Locate the cell with the specified text and output its (X, Y) center coordinate. 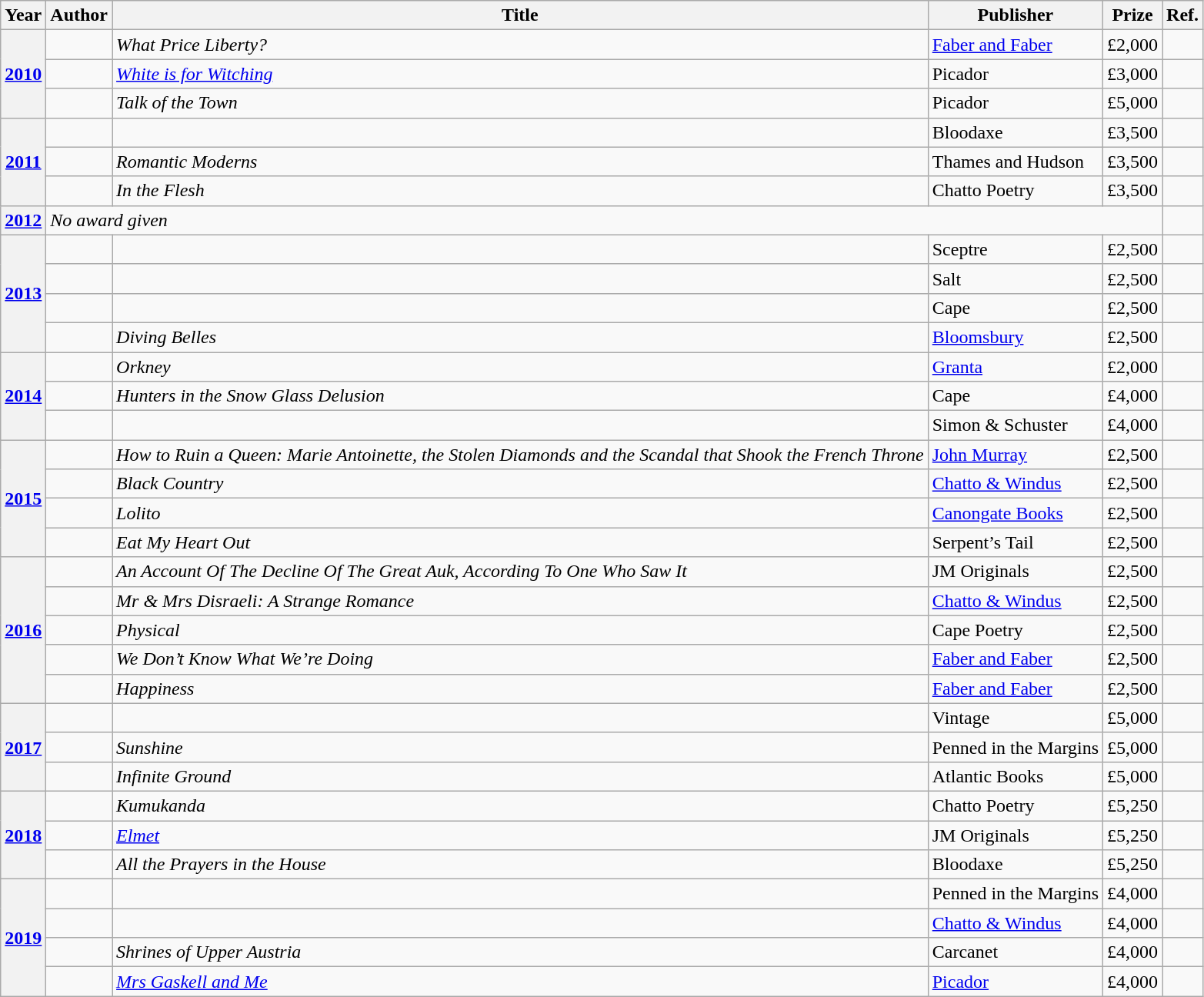
Atlantic Books (1016, 776)
2019 (23, 938)
Romantic Moderns (520, 162)
2015 (23, 498)
2016 (23, 630)
Sunshine (520, 747)
How to Ruin a Queen: Marie Antoinette, the Stolen Diamonds and the Scandal that Shook the French Throne (520, 455)
Mr & Mrs Disraeli: A Strange Romance (520, 601)
Hunters in the Snow Glass Delusion (520, 396)
Simon & Schuster (1016, 425)
Happiness (520, 689)
2017 (23, 747)
Canongate Books (1016, 513)
Diving Belles (520, 337)
White is for Witching (520, 74)
What Price Liberty? (520, 45)
Shrines of Upper Austria (520, 952)
Carcanet (1016, 952)
2012 (23, 220)
Publisher (1016, 15)
Thames and Hudson (1016, 162)
We Don’t Know What We’re Doing (520, 659)
No award given (605, 220)
Black Country (520, 484)
2013 (23, 293)
Kumukanda (520, 805)
Granta (1016, 367)
Vintage (1016, 718)
Talk of the Town (520, 103)
Orkney (520, 367)
John Murray (1016, 455)
Serpent’s Tail (1016, 542)
Infinite Ground (520, 776)
2018 (23, 835)
Eat My Heart Out (520, 542)
Salt (1016, 278)
An Account Of The Decline Of The Great Auk, According To One Who Saw It (520, 572)
Prize (1132, 15)
Year (23, 15)
Mrs Gaskell and Me (520, 982)
Author (79, 15)
Lolito (520, 513)
All the Prayers in the House (520, 865)
Elmet (520, 835)
£3,000 (1132, 74)
Ref. (1183, 15)
2011 (23, 162)
2010 (23, 74)
Sceptre (1016, 249)
Physical (520, 630)
In the Flesh (520, 191)
Bloomsbury (1016, 337)
Cape Poetry (1016, 630)
Title (520, 15)
2014 (23, 396)
